Extract the [x, y] coordinate from the center of the cell holding the provided text.  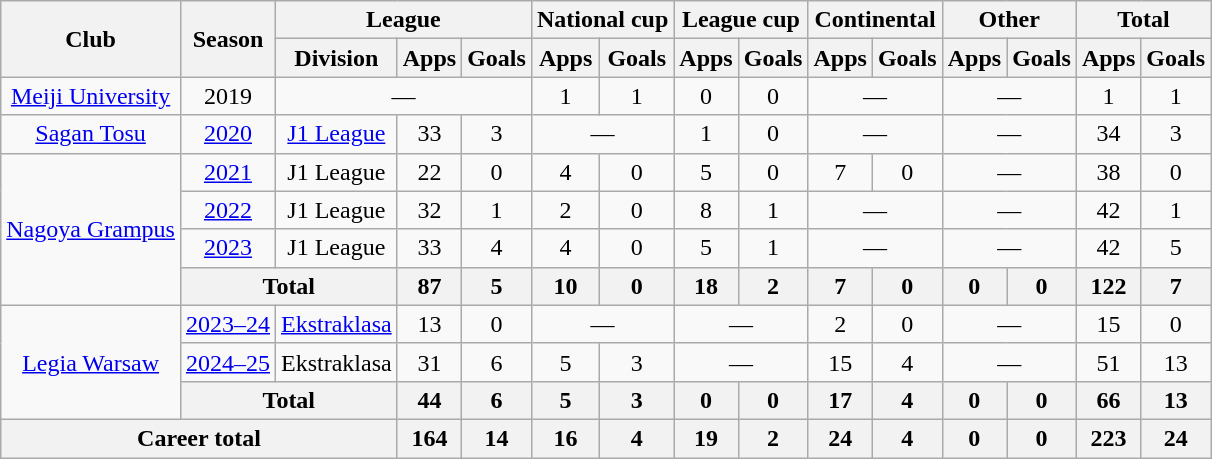
14 [497, 438]
22 [429, 172]
Club [91, 39]
Season [228, 39]
2023 [228, 248]
2023–24 [228, 324]
Career total [199, 438]
66 [1108, 400]
Other [1009, 20]
League [404, 20]
2022 [228, 210]
Meiji University [91, 96]
164 [429, 438]
17 [840, 400]
Nagoya Grampus [91, 229]
51 [1108, 362]
87 [429, 286]
223 [1108, 438]
Continental [875, 20]
2019 [228, 96]
2021 [228, 172]
10 [565, 286]
2024–25 [228, 362]
18 [706, 286]
16 [565, 438]
31 [429, 362]
National cup [602, 20]
19 [706, 438]
122 [1108, 286]
8 [706, 210]
2020 [228, 134]
44 [429, 400]
Legia Warsaw [91, 362]
34 [1108, 134]
38 [1108, 172]
Division [337, 58]
32 [429, 210]
League cup [741, 20]
Sagan Tosu [91, 134]
